Scan for the cell matching the given text and deliver its (x, y) coordinate at center. 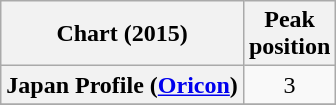
Peakposition (289, 34)
Chart (2015) (122, 34)
Japan Profile (Oricon) (122, 85)
3 (289, 85)
